From the cell containing the given text, extract its center point as [x, y] coordinate. 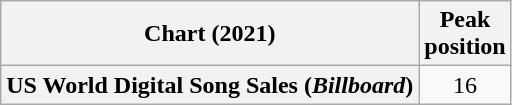
Chart (2021) [210, 34]
16 [465, 85]
Peakposition [465, 34]
US World Digital Song Sales (Billboard) [210, 85]
